Extract the [x, y] coordinate from the center of the cell holding the provided text.  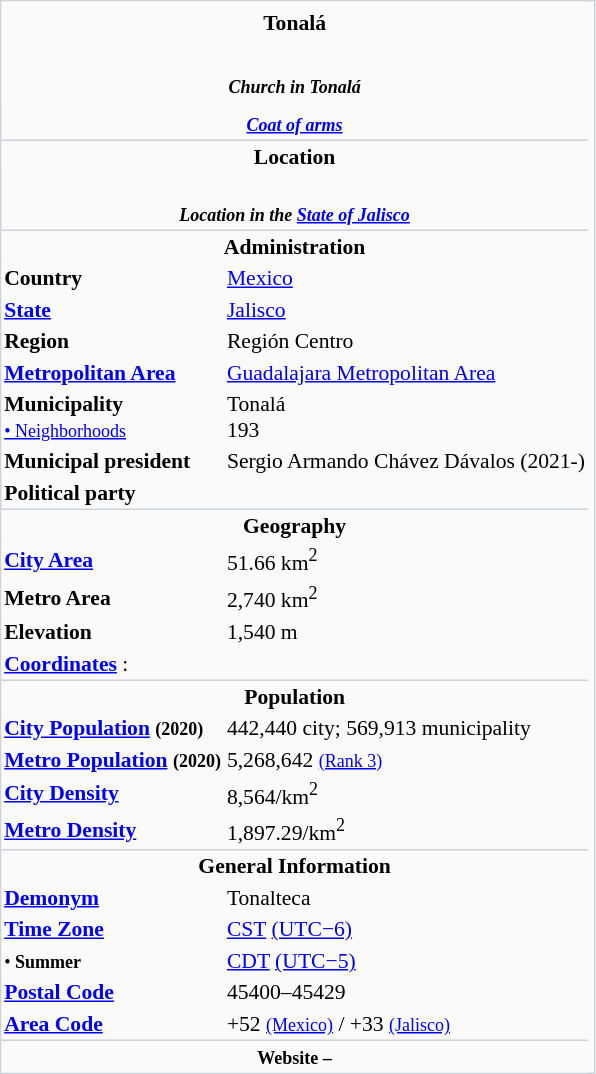
Geography [294, 524]
Coat of arms [294, 124]
Metropolitan Area [112, 373]
Administration [294, 246]
Area Code [112, 1024]
City Density [112, 794]
Church in Tonalá [294, 74]
Tonalá [294, 24]
Región Centro [406, 342]
City Population (2020) [112, 728]
General Information [294, 866]
45400–45429 [406, 993]
Time Zone [112, 930]
1,540 m [406, 632]
Municipality • Neighborhoods [112, 416]
Political party [112, 493]
Tonalteca [406, 898]
Population [294, 696]
State [112, 310]
8,564/km2 [406, 794]
51.66 km2 [406, 560]
Mexico [406, 278]
Municipal president [112, 462]
Demonym [112, 898]
Website – [294, 1056]
Sergio Armando Chávez Dávalos (2021-) [406, 462]
Country [112, 278]
CDT (UTC−5) [406, 961]
5,268,642 (Rank 3) [406, 759]
• Summer [112, 961]
Location [294, 156]
Metro Density [112, 830]
Elevation [112, 632]
Tonalá 193 [406, 416]
Guadalajara Metropolitan Area [406, 373]
Postal Code [112, 993]
Metro Population (2020) [112, 759]
1,897.29/km2 [406, 830]
CST (UTC−6) [406, 930]
Region [112, 342]
Metro Area [112, 598]
442,440 city; 569,913 municipality [406, 728]
2,740 km2 [406, 598]
+52 (Mexico) / +33 (Jalisco) [406, 1024]
City Area [112, 560]
Coordinates : [112, 663]
Location in the State of Jalisco [294, 200]
Jalisco [406, 310]
